Provide the [X, Y] coordinate of the cell's center where the given text is located.  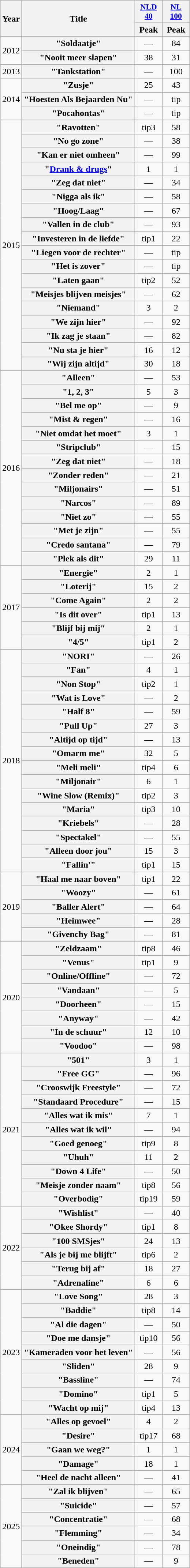
"Niemand" [78, 308]
98 [176, 1046]
93 [176, 225]
"501" [78, 1060]
"Vandaan" [78, 990]
2023 [11, 1353]
"Non Stop" [78, 684]
"Pocahontas" [78, 113]
62 [176, 294]
2021 [11, 1129]
"Venus" [78, 962]
"Fan" [78, 670]
31 [176, 57]
tip10 [149, 1338]
"Concentratie" [78, 1519]
NLD 40 [149, 12]
"Al die dagen" [78, 1324]
"Kan er niet omheen" [78, 155]
24 [149, 1241]
"NORI" [78, 656]
"Heimwee" [78, 921]
"Gaan we weg?" [78, 1449]
82 [176, 336]
"Investeren in de liefde" [78, 238]
tip17 [149, 1436]
"Desire" [78, 1436]
"Beneden" [78, 1561]
Year [11, 18]
2018 [11, 761]
"Narcos" [78, 503]
"Niet zo" [78, 517]
21 [176, 475]
"Wat is Love" [78, 698]
"Haal me naar boven" [78, 879]
74 [176, 1380]
"Laten gaan" [78, 280]
"Liegen voor de rechter" [78, 252]
"Overbodig" [78, 1199]
"Meisje zonder naam" [78, 1185]
tip19 [149, 1199]
"Sliden" [78, 1366]
"Mist & regen" [78, 420]
"Baller Alert" [78, 907]
"Uhuh" [78, 1157]
Title [78, 18]
"Hoog/Laag" [78, 211]
"Adrenaline" [78, 1283]
14 [176, 1311]
"In de schuur" [78, 1032]
26 [176, 656]
"Damage" [78, 1463]
92 [176, 322]
94 [176, 1129]
"Maria" [78, 809]
"Free GG" [78, 1074]
7 [149, 1116]
tip9 [149, 1143]
30 [149, 364]
"Kameraden voor het leven" [78, 1352]
89 [176, 503]
"Nooit meer slapen" [78, 57]
"We zijn hier" [78, 322]
2013 [11, 71]
"Alles wat ik mis" [78, 1116]
"4/5" [78, 642]
"Zonder reden" [78, 475]
"Zeldzaam" [78, 948]
"Omarm me" [78, 753]
2016 [11, 468]
"Drank & drugs" [78, 169]
"Blijf bij mij" [78, 628]
"Terug bij af" [78, 1268]
"Online/Offline" [78, 976]
tip6 [149, 1255]
78 [176, 1547]
"Baddie" [78, 1311]
"Alles wat ik wil" [78, 1129]
40 [176, 1213]
"Niet omdat het moet" [78, 433]
2014 [11, 99]
"Woozy" [78, 893]
42 [176, 1018]
"Alleen" [78, 377]
"Wishlist" [78, 1213]
"Wacht op mij" [78, 1408]
29 [149, 559]
"100 SMSjes" [78, 1241]
"Suicide" [78, 1505]
96 [176, 1074]
"Het is zover" [78, 266]
"Love Song" [78, 1297]
"Meli meli" [78, 767]
"Come Again" [78, 600]
"Wij zijn altijd" [78, 364]
"Bassline" [78, 1380]
"Givenchy Bag" [78, 935]
"Meisjes blijven meisjes" [78, 294]
"Goed genoeg" [78, 1143]
"Anyway" [78, 1018]
"Bel me op" [78, 406]
"Heel de nacht alleen" [78, 1477]
"Doe me dansje" [78, 1338]
52 [176, 280]
"Doorheen" [78, 1004]
67 [176, 211]
"Loterij" [78, 586]
2019 [11, 907]
2024 [11, 1449]
25 [149, 85]
"Nu sta je hier" [78, 350]
"Wine Slow (Remix)" [78, 795]
"Kriebels" [78, 823]
57 [176, 1505]
"1, 2, 3" [78, 392]
65 [176, 1491]
2012 [11, 50]
"Met je zijn" [78, 531]
"Oneindig" [78, 1547]
61 [176, 893]
"Flemming" [78, 1533]
2025 [11, 1526]
"Standaard Procedure" [78, 1102]
"Alles op gevoel" [78, 1422]
"Spectakel" [78, 837]
81 [176, 935]
"Ik zag je staan" [78, 336]
2015 [11, 245]
"Down 4 Life" [78, 1171]
84 [176, 44]
"Vallen in de club" [78, 225]
79 [176, 545]
"Nigga als ik" [78, 197]
"Is dit over" [78, 614]
51 [176, 489]
"Als je bij me blijft" [78, 1255]
"Zusje" [78, 85]
"Stripclub" [78, 447]
"Ravotten" [78, 127]
"Tankstation" [78, 71]
"Alleen door jou" [78, 851]
46 [176, 948]
64 [176, 907]
2017 [11, 607]
32 [149, 753]
"Hoesten Als Bejaarden Nu" [78, 99]
"Fallin'" [78, 865]
"Voodoo" [78, 1046]
"Altijd op tijd" [78, 740]
43 [176, 85]
53 [176, 377]
"Zal ik blijven" [78, 1491]
"Credo santana" [78, 545]
"Miljonairs" [78, 489]
NL 100 [176, 12]
"Half 8" [78, 712]
"Miljonair" [78, 781]
100 [176, 71]
41 [176, 1477]
"Soldaatje" [78, 44]
"Crooswijk Freestyle" [78, 1088]
"Domino" [78, 1394]
"Okee Shordy" [78, 1227]
"No go zone" [78, 141]
99 [176, 155]
"Plek als dit" [78, 559]
"Pull Up" [78, 726]
"Energie" [78, 572]
2022 [11, 1248]
2020 [11, 997]
